From the cell containing the given text, extract its center point as (x, y) coordinate. 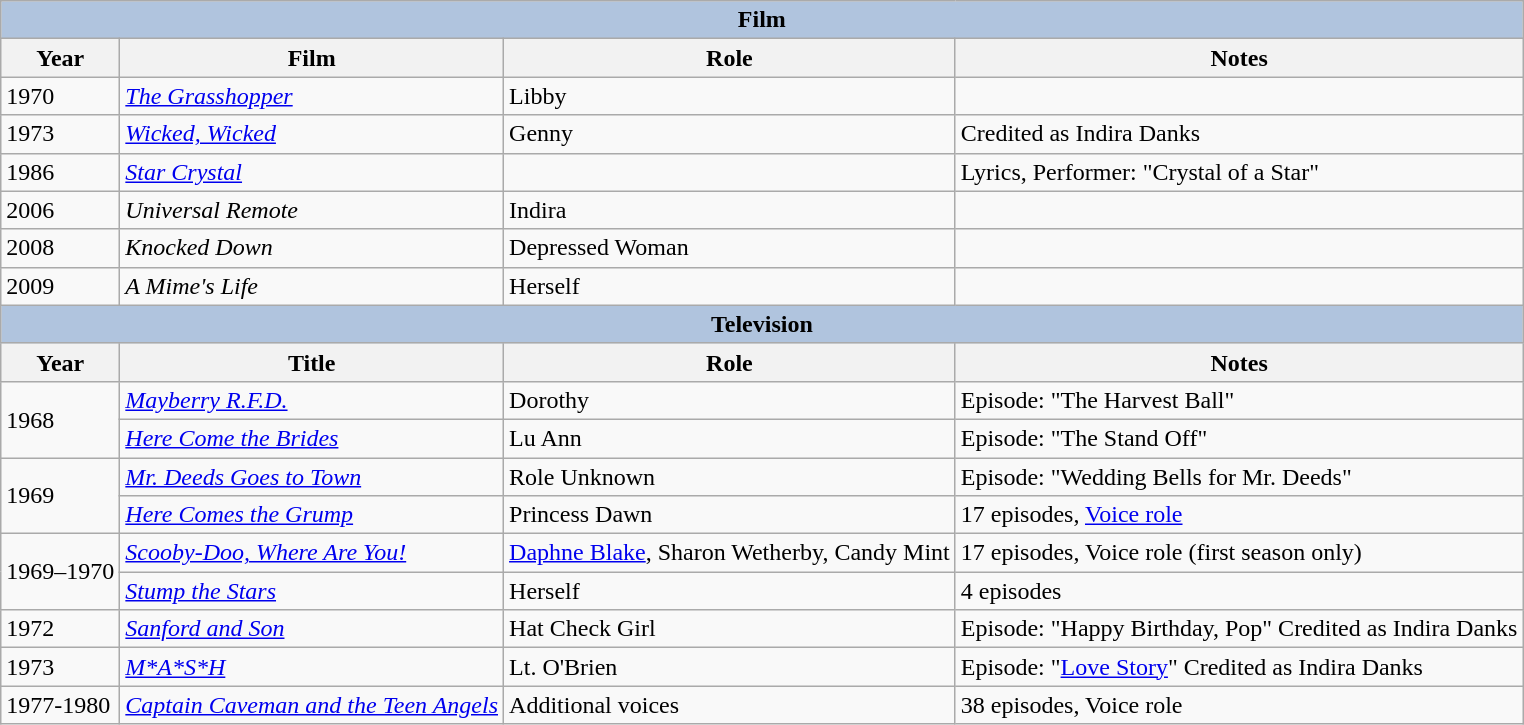
Wicked, Wicked (312, 134)
Episode: "Love Story" Credited as Indira Danks (1239, 667)
Mayberry R.F.D. (312, 400)
17 episodes, Voice role (first season only) (1239, 553)
1970 (60, 96)
Sanford and Son (312, 629)
Here Come the Brides (312, 438)
Lyrics, Performer: "Crystal of a Star" (1239, 172)
1969 (60, 496)
Episode: "Happy Birthday, Pop" Credited as Indira Danks (1239, 629)
Daphne Blake, Sharon Wetherby, Candy Mint (730, 553)
17 episodes, Voice role (1239, 515)
Dorothy (730, 400)
Lt. O'Brien (730, 667)
M*A*S*H (312, 667)
Episode: "The Harvest Ball" (1239, 400)
38 episodes, Voice role (1239, 705)
Episode: "Wedding Bells for Mr. Deeds" (1239, 477)
Mr. Deeds Goes to Town (312, 477)
Television (762, 324)
Additional voices (730, 705)
Stump the Stars (312, 591)
Universal Remote (312, 210)
Lu Ann (730, 438)
Libby (730, 96)
2008 (60, 248)
Star Crystal (312, 172)
Captain Caveman and the Teen Angels (312, 705)
Depressed Woman (730, 248)
A Mime's Life (312, 286)
1977-1980 (60, 705)
Indira (730, 210)
Episode: "The Stand Off" (1239, 438)
2006 (60, 210)
2009 (60, 286)
Princess Dawn (730, 515)
The Grasshopper (312, 96)
Here Comes the Grump (312, 515)
Scooby-Doo, Where Are You! (312, 553)
1986 (60, 172)
1972 (60, 629)
1968 (60, 419)
Credited as Indira Danks (1239, 134)
1969–1970 (60, 572)
Title (312, 362)
Hat Check Girl (730, 629)
Knocked Down (312, 248)
4 episodes (1239, 591)
Genny (730, 134)
Role Unknown (730, 477)
